Return (x, y) of the center of cell containing provided text 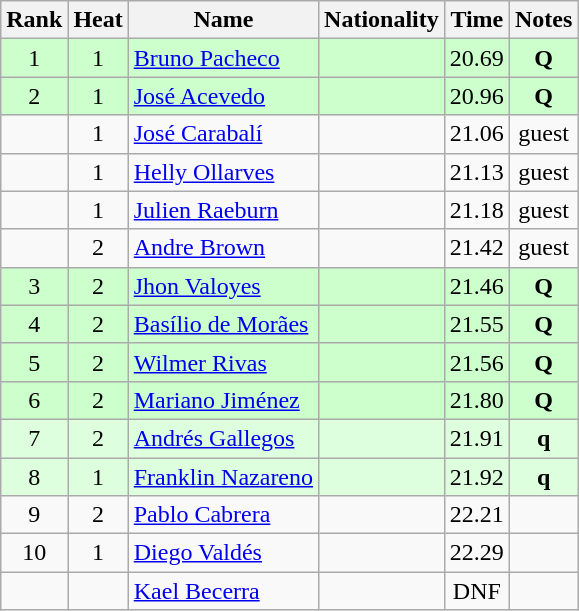
Diego Valdés (223, 553)
6 (34, 400)
21.80 (476, 400)
Mariano Jiménez (223, 400)
Andrés Gallegos (223, 438)
21.55 (476, 324)
Kael Becerra (223, 591)
21.56 (476, 362)
Name (223, 20)
Wilmer Rivas (223, 362)
21.18 (476, 210)
20.69 (476, 58)
21.91 (476, 438)
Bruno Pacheco (223, 58)
Rank (34, 20)
21.13 (476, 172)
7 (34, 438)
Franklin Nazareno (223, 477)
Heat (98, 20)
Julien Raeburn (223, 210)
21.06 (476, 134)
Andre Brown (223, 248)
21.42 (476, 248)
Jhon Valoyes (223, 286)
21.46 (476, 286)
Nationality (382, 20)
DNF (476, 591)
8 (34, 477)
21.92 (476, 477)
Pablo Cabrera (223, 515)
Time (476, 20)
3 (34, 286)
Basílio de Morães (223, 324)
22.29 (476, 553)
José Carabalí (223, 134)
10 (34, 553)
Helly Ollarves (223, 172)
20.96 (476, 96)
5 (34, 362)
9 (34, 515)
Notes (543, 20)
José Acevedo (223, 96)
22.21 (476, 515)
4 (34, 324)
